Scan for the cell matching the given text and deliver its [x, y] coordinate at center. 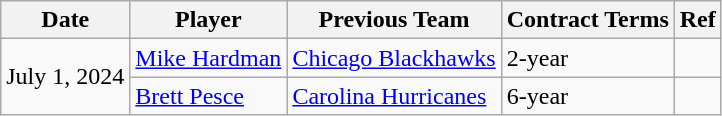
6-year [588, 96]
Brett Pesce [208, 96]
Mike Hardman [208, 58]
2-year [588, 58]
Date [66, 20]
Contract Terms [588, 20]
July 1, 2024 [66, 77]
Carolina Hurricanes [394, 96]
Previous Team [394, 20]
Chicago Blackhawks [394, 58]
Ref [698, 20]
Player [208, 20]
